Search for the cell housing the specified text and yield its [X, Y] center coordinate. 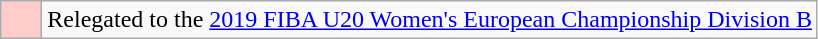
Relegated to the 2019 FIBA U20 Women's European Championship Division B [430, 20]
